Return the [x, y] coordinate for the center point of the cell that contains the specified text.  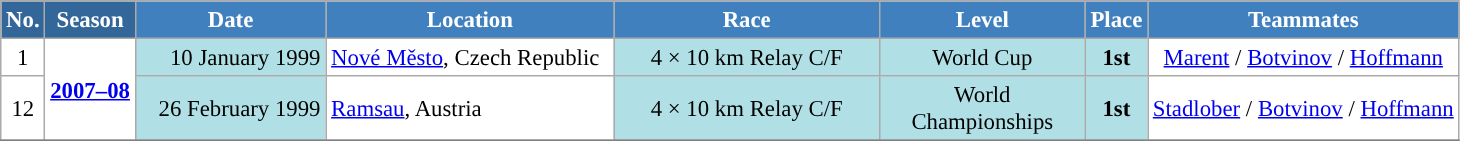
26 February 1999 [230, 108]
Marent / Botvinov / Hoffmann [1304, 58]
1 [23, 58]
Level [982, 20]
Place [1116, 20]
World Cup [982, 58]
Race [747, 20]
World Championships [982, 108]
Location [470, 20]
Date [230, 20]
No. [23, 20]
2007–08 [90, 90]
10 January 1999 [230, 58]
Nové Město, Czech Republic [470, 58]
Season [90, 20]
Teammates [1304, 20]
Stadlober / Botvinov / Hoffmann [1304, 108]
12 [23, 108]
Ramsau, Austria [470, 108]
